Pinpoint the cell where the given text exists, returning its [x, y] midpoint coordinate. 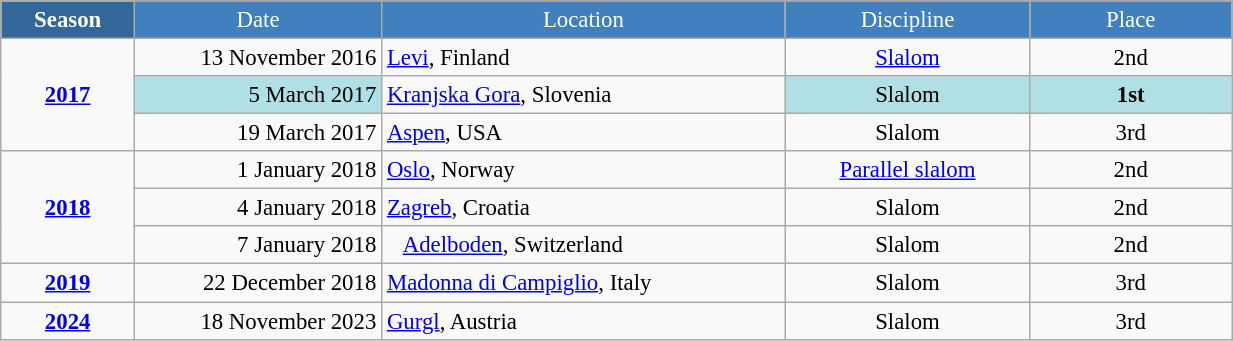
Discipline [908, 20]
Kranjska Gora, Slovenia [584, 95]
5 March 2017 [258, 95]
2019 [68, 283]
Madonna di Campiglio, Italy [584, 283]
18 November 2023 [258, 321]
Adelboden, Switzerland [584, 245]
1st [1131, 95]
22 December 2018 [258, 283]
7 January 2018 [258, 245]
2018 [68, 208]
Zagreb, Croatia [584, 208]
2024 [68, 321]
Aspen, USA [584, 133]
Season [68, 20]
Levi, Finland [584, 58]
13 November 2016 [258, 58]
2017 [68, 96]
Oslo, Norway [584, 170]
Location [584, 20]
4 January 2018 [258, 208]
Place [1131, 20]
Date [258, 20]
1 January 2018 [258, 170]
Parallel slalom [908, 170]
Gurgl, Austria [584, 321]
19 March 2017 [258, 133]
